Detect which cell encompasses the target text, then output its (x, y) center coordinate. 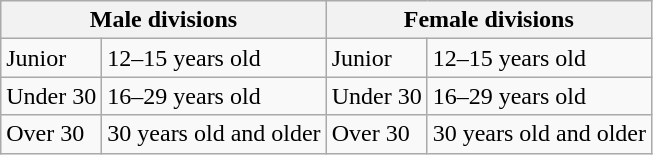
Male divisions (164, 20)
Female divisions (488, 20)
